Return [x, y] of the center of cell containing provided text 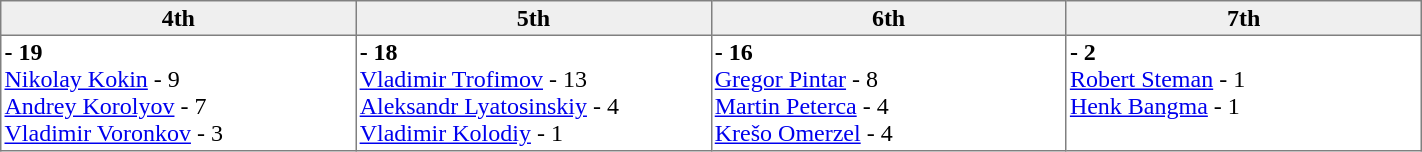
- 18Vladimir Trofimov - 13Aleksandr Lyatosinskiy - 4Vladimir Kolodiy - 1 [534, 93]
5th [534, 18]
- 2Robert Steman - 1Henk Bangma - 1 [1244, 93]
6th [888, 18]
4th [178, 18]
7th [1244, 18]
- 16Gregor Pintar - 8Martin Peterca - 4Krešo Omerzel - 4 [888, 93]
- 19Nikolay Kokin - 9 Andrey Korolyov - 7Vladimir Voronkov - 3 [178, 93]
